Detect which cell encompasses the target text, then output its (X, Y) center coordinate. 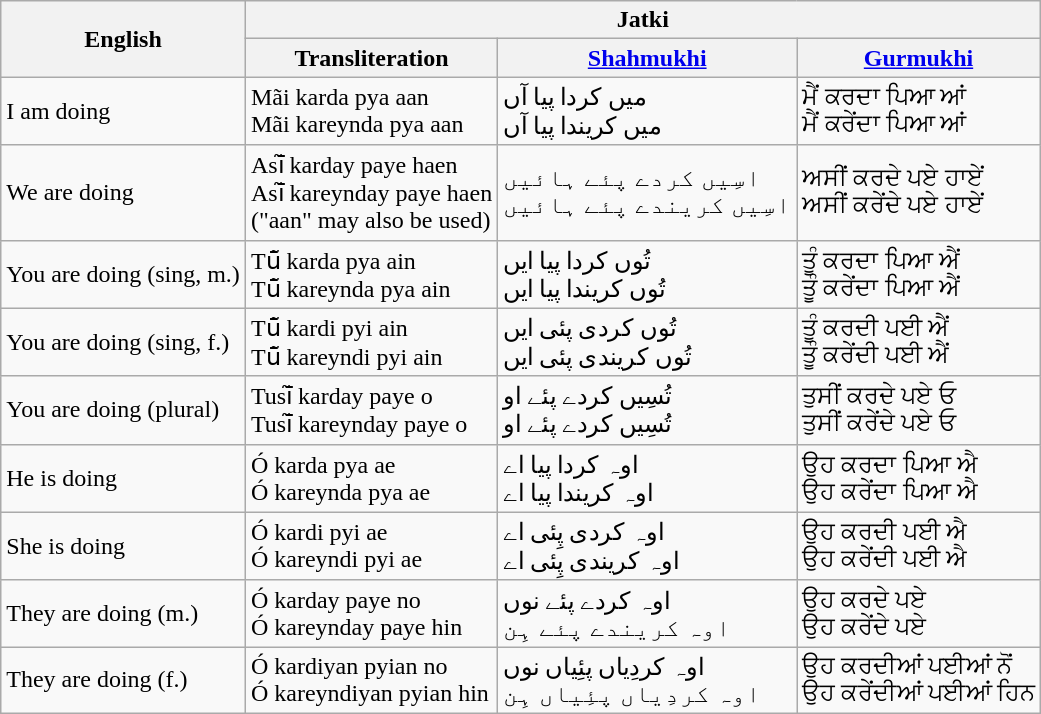
Mãi karda pya aanMãi kareynda pya aan (371, 111)
She is doing (124, 546)
ਤੂੰ ਕਰਦੀ ਪਈ ਐਂਤੂੰ ਕਰੇਂਦੀ ਪਈ ਐਂ (919, 342)
I am doing (124, 111)
Shahmukhi (648, 58)
تُوں کردا پیا ایںتُوں کریندا پیا ایں (648, 274)
We are doing (124, 192)
ਤੂੰ ਕਰਦਾ ਪਿਆ ਐਂਤੂੰ ਕਰੇਂਦਾ ਪਿਆ ਐਂ (919, 274)
Transliteration (371, 58)
ਮੈਂ ਕਰਦਾ ਪਿਆ ਆਂਮੈਂ ਕਰੇਂਦਾ ਪਿਆ ਆਂ (919, 111)
Tusī̃ karday paye oTusī̃ kareynday paye o (371, 410)
English (124, 39)
Jatki (642, 20)
اوہ کردی پِئی اےاوہ کریندی پِئی اے (648, 546)
اوہ کردا پیا اےاوہ کریندا پیا اے (648, 478)
You are doing (sing, m.) (124, 274)
ਤੁਸੀਂ ਕਰਦੇ ਪਏ ਓਤੁਸੀਂ ਕਰੇਂਦੇ ਪਏ ਓ (919, 410)
They are doing (f.) (124, 680)
He is doing (124, 478)
They are doing (m.) (124, 614)
ਅਸੀਂ ਕਰਦੇ ਪਏ ਹਾਏਂਅਸੀਂ ਕਰੇਂਦੇ ਪਏ ਹਾਏਂ (919, 192)
Ó kardiyan pyian noÓ kareyndiyan pyian hin (371, 680)
Ó karda pya aeÓ kareynda pya ae (371, 478)
اوہ کردِیاں پئِیاں نوںاوہ کردِیاں پئِیاں ہِن (648, 680)
Gurmukhi (919, 58)
Ó karday paye noÓ kareynday paye hin (371, 614)
ਉਹ ਕਰਦੇ ਪਏਉਹ ਕਰੇਂਦੇ ਪਏ (919, 614)
You are doing (sing, f.) (124, 342)
Ó kardi pyi aeÓ kareyndi pyi ae (371, 546)
میں کردا پیا آںمیں کریندا پیا آں (648, 111)
You are doing (plural) (124, 410)
اوہ کردے پئے نوںاوہ کریندے پئے ہِن (648, 614)
ਉਹ ਕਰਦਾ ਪਿਆ ਐਉਹ ਕਰੇਂਦਾ ਪਿਆ ਐ (919, 478)
Tū̃ kardi pyi ainTū̃ kareyndi pyi ain (371, 342)
ਉਹ ਕਰਦੀ ਪਈ ਐਉਹ ਕਰੇਂਦੀ ਪਈ ਐ (919, 546)
Asī̃ karday paye haenAsī̃ kareynday paye haen("aan" may also be used) (371, 192)
تُوں کردی پئی ایںتُوں کریندی پئی ایں (648, 342)
اسِیں کردے پئے ہائیںاسِیں کریندے پئے ہائیں (648, 192)
Tū̃ karda pya ainTū̃ kareynda pya ain (371, 274)
تُسِیں کردے پئے اوتُسِیں کردے پئے او (648, 410)
ਉਹ ਕਰਦੀਆਂ ਪਈਆਂ ਨੋਂਉਹ ਕਰੇਂਦੀਆਂ ਪਈਆਂ ਹਿਨ (919, 680)
